For the text-containing cell, return its midpoint in (X, Y) coordinate format. 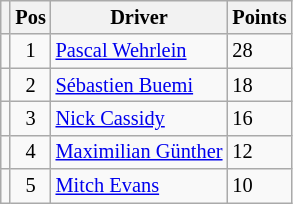
5 (30, 186)
16 (259, 118)
Nick Cassidy (140, 118)
Driver (140, 17)
2 (30, 85)
Sébastien Buemi (140, 85)
Pascal Wehrlein (140, 51)
4 (30, 152)
10 (259, 186)
Points (259, 17)
28 (259, 51)
3 (30, 118)
18 (259, 85)
Maximilian Günther (140, 152)
Mitch Evans (140, 186)
Pos (30, 17)
12 (259, 152)
1 (30, 51)
